Locate the cell with the specified text and output its [X, Y] center coordinate. 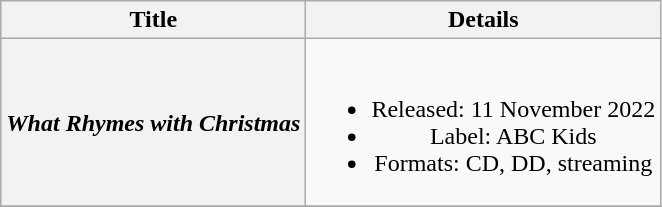
Released: 11 November 2022Label: ABC KidsFormats: CD, DD, streaming [484, 122]
What Rhymes with Christmas [154, 122]
Details [484, 20]
Title [154, 20]
